Locate the cell with the specified text and output its (X, Y) center coordinate. 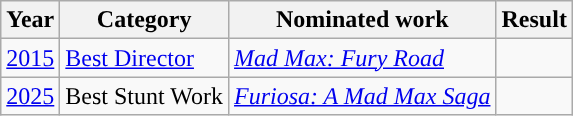
Nominated work (362, 20)
Best Director (144, 58)
Best Stunt Work (144, 96)
2025 (30, 96)
Furiosa: A Mad Max Saga (362, 96)
Year (30, 20)
2015 (30, 58)
Mad Max: Fury Road (362, 58)
Category (144, 20)
Result (534, 20)
